Return the [x, y] coordinate for the center point of the cell that contains the specified text.  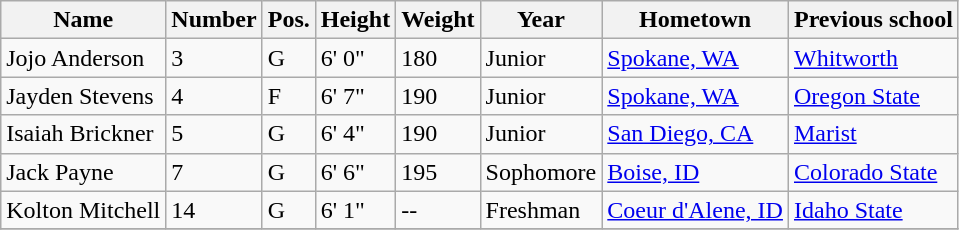
Year [541, 20]
4 [214, 96]
6' 6" [355, 172]
Height [355, 20]
Oregon State [873, 96]
Name [84, 20]
Boise, ID [696, 172]
Previous school [873, 20]
F [288, 96]
-- [438, 210]
San Diego, CA [696, 134]
5 [214, 134]
Jayden Stevens [84, 96]
6' 1" [355, 210]
Coeur d'Alene, ID [696, 210]
Idaho State [873, 210]
7 [214, 172]
3 [214, 58]
Weight [438, 20]
Sophomore [541, 172]
Marist [873, 134]
Number [214, 20]
180 [438, 58]
Freshman [541, 210]
Jack Payne [84, 172]
Pos. [288, 20]
6' 7" [355, 96]
14 [214, 210]
Hometown [696, 20]
195 [438, 172]
Isaiah Brickner [84, 134]
Jojo Anderson [84, 58]
6' 0" [355, 58]
6' 4" [355, 134]
Whitworth [873, 58]
Colorado State [873, 172]
Kolton Mitchell [84, 210]
